Extract the (X, Y) coordinate from the center of the cell holding the provided text.  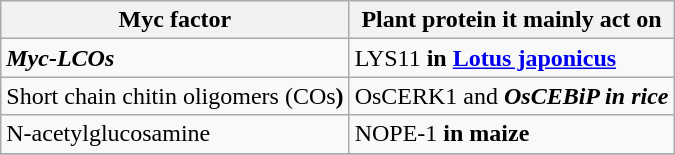
Myc factor (175, 20)
Short chain chitin oligomers (COs) (175, 96)
N-acetylglucosamine (175, 134)
Plant protein it mainly act on (512, 20)
OsCERK1 and OsCEBiP in rice (512, 96)
NOPE-1 in maize (512, 134)
LYS11 in Lotus japonicus (512, 58)
Myc-LCOs (175, 58)
